For the text-containing cell, return its midpoint in [x, y] coordinate format. 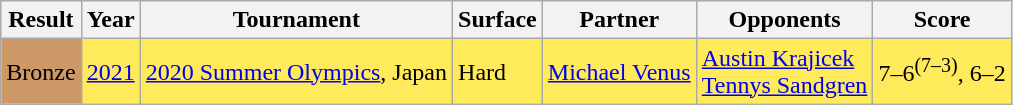
Michael Venus [619, 72]
2021 [110, 72]
Austin Krajicek Tennys Sandgren [784, 72]
Opponents [784, 20]
Result [41, 20]
Partner [619, 20]
Bronze [41, 72]
2020 Summer Olympics, Japan [296, 72]
Hard [498, 72]
Surface [498, 20]
Year [110, 20]
7–6(7–3), 6–2 [942, 72]
Tournament [296, 20]
Score [942, 20]
